For the text-containing cell, return its midpoint in [x, y] coordinate format. 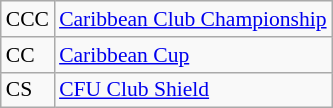
Caribbean Club Championship [193, 19]
CC [28, 55]
CCC [28, 19]
Caribbean Cup [193, 55]
CFU Club Shield [193, 90]
CS [28, 90]
